Determine the [X, Y] coordinate at the center of the cell enclosing the given text.  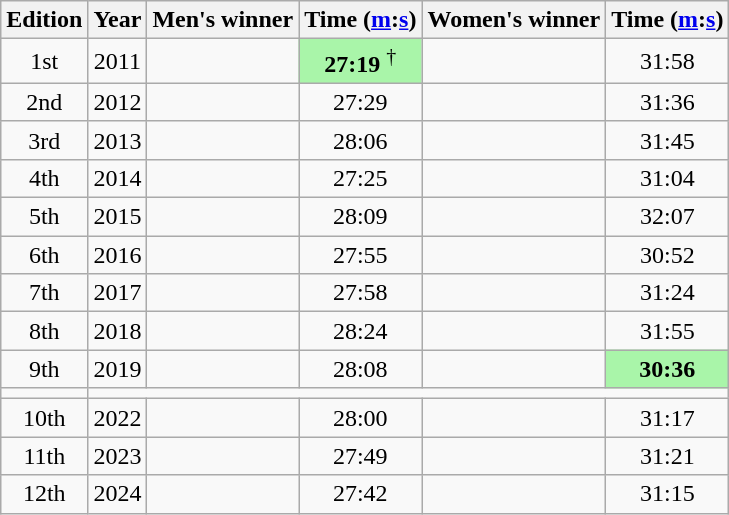
2nd [44, 102]
27:42 [360, 494]
6th [44, 255]
31:15 [668, 494]
2013 [118, 140]
31:55 [668, 331]
4th [44, 178]
27:29 [360, 102]
2014 [118, 178]
3rd [44, 140]
12th [44, 494]
2015 [118, 217]
Edition [44, 20]
2024 [118, 494]
2011 [118, 62]
31:21 [668, 456]
31:24 [668, 293]
2019 [118, 369]
31:17 [668, 418]
Women's winner [514, 20]
11th [44, 456]
Men's winner [223, 20]
2023 [118, 456]
5th [44, 217]
27:25 [360, 178]
31:58 [668, 62]
28:08 [360, 369]
27:55 [360, 255]
1st [44, 62]
2012 [118, 102]
28:00 [360, 418]
2017 [118, 293]
31:36 [668, 102]
28:06 [360, 140]
2018 [118, 331]
31:45 [668, 140]
10th [44, 418]
30:36 [668, 369]
32:07 [668, 217]
2022 [118, 418]
28:24 [360, 331]
31:04 [668, 178]
30:52 [668, 255]
9th [44, 369]
27:49 [360, 456]
7th [44, 293]
27:19 † [360, 62]
2016 [118, 255]
28:09 [360, 217]
27:58 [360, 293]
Year [118, 20]
8th [44, 331]
